Provide the (x, y) coordinate of the cell's center where the given text is located.  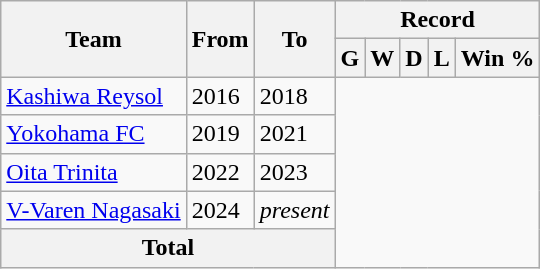
2022 (220, 172)
L (442, 58)
present (294, 210)
V-Varen Nagasaki (94, 210)
Yokohama FC (94, 134)
2024 (220, 210)
From (220, 39)
2021 (294, 134)
Oita Trinita (94, 172)
G (350, 58)
Record (438, 20)
2018 (294, 96)
Win % (498, 58)
2016 (220, 96)
To (294, 39)
Total (168, 248)
D (414, 58)
2019 (220, 134)
Kashiwa Reysol (94, 96)
2023 (294, 172)
Team (94, 39)
W (382, 58)
